Search for the cell housing the specified text and yield its (x, y) center coordinate. 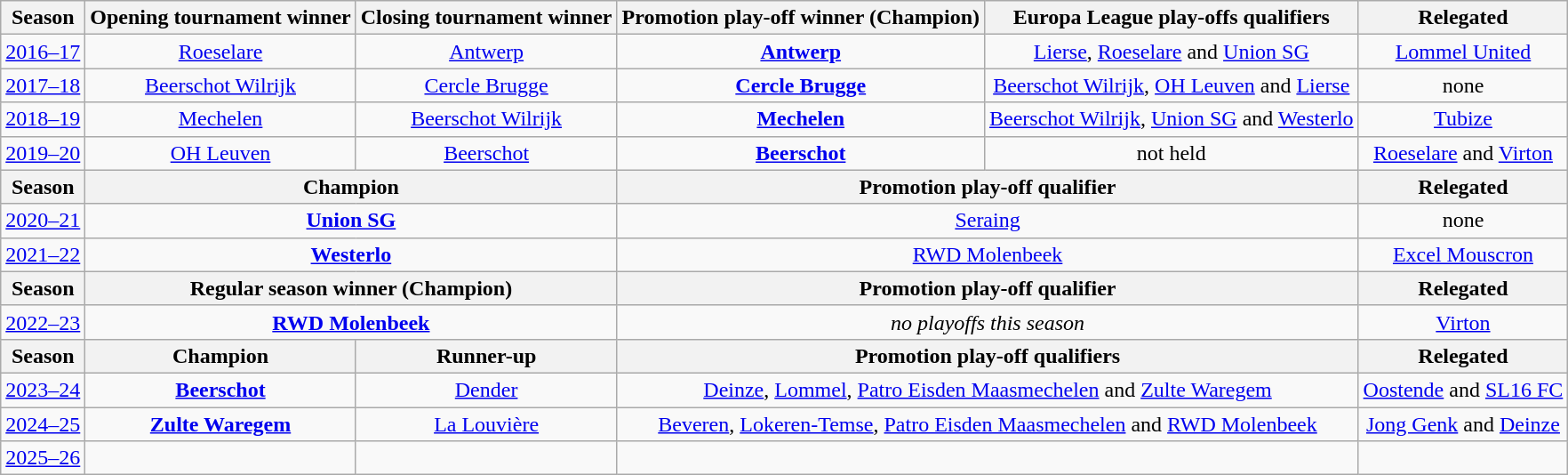
2016–17 (43, 52)
2020–21 (43, 221)
Closing tournament winner (486, 18)
Jong Genk and Deinze (1463, 424)
Virton (1463, 322)
2017–18 (43, 85)
Excel Mouscron (1463, 254)
2019–20 (43, 153)
2023–24 (43, 390)
2024–25 (43, 424)
Roeselare (220, 52)
Deinze, Lommel, Patro Eisden Maasmechelen and Zulte Waregem (988, 390)
Beerschot Wilrijk, OH Leuven and Lierse (1172, 85)
Opening tournament winner (220, 18)
Promotion play-off qualifiers (988, 356)
Tubize (1463, 119)
Runner-up (486, 356)
Dender (486, 390)
Roeselare and Virton (1463, 153)
Lierse, Roeselare and Union SG (1172, 52)
Lommel United (1463, 52)
Zulte Waregem (220, 424)
Beveren, Lokeren-Temse, Patro Eisden Maasmechelen and RWD Molenbeek (988, 424)
Oostende and SL16 FC (1463, 390)
Beerschot Wilrijk, Union SG and Westerlo (1172, 119)
Westerlo (351, 254)
not held (1172, 153)
2018–19 (43, 119)
2022–23 (43, 322)
2025–26 (43, 458)
La Louvière (486, 424)
Regular season winner (Champion) (351, 288)
Seraing (988, 221)
Europa League play-offs qualifiers (1172, 18)
2021–22 (43, 254)
no playoffs this season (988, 322)
Promotion play-off winner (Champion) (801, 18)
Union SG (351, 221)
OH Leuven (220, 153)
